For the text-containing cell, return its midpoint in (X, Y) coordinate format. 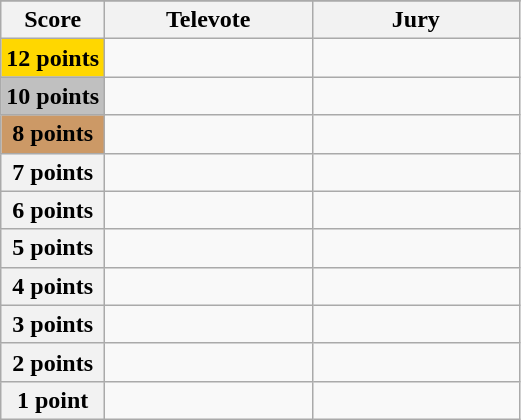
5 points (53, 248)
6 points (53, 210)
4 points (53, 286)
1 point (53, 400)
Televote (209, 20)
Jury (416, 20)
8 points (53, 134)
7 points (53, 172)
10 points (53, 96)
Score (53, 20)
3 points (53, 324)
12 points (53, 58)
2 points (53, 362)
